Capture the cell that displays the provided text and extract its (x, y) central coordinate. 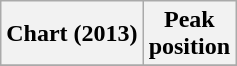
Peakposition (189, 34)
Chart (2013) (72, 34)
